For the text-containing cell, return its midpoint in [x, y] coordinate format. 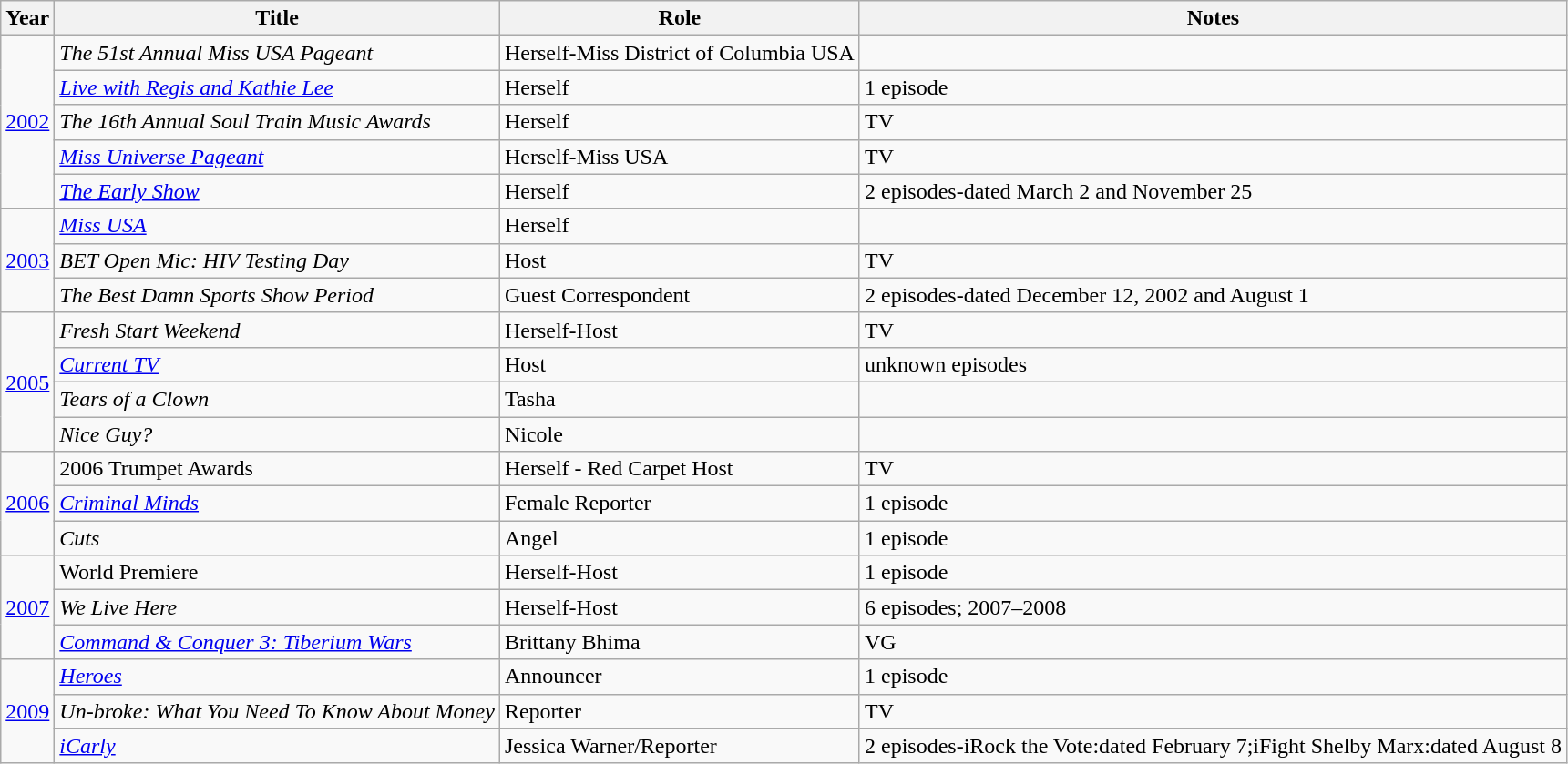
Miss Universe Pageant [277, 157]
Heroes [277, 677]
Role [680, 18]
We Live Here [277, 607]
Year [27, 18]
Nice Guy? [277, 434]
VG [1213, 642]
2005 [27, 382]
Tasha [680, 399]
Miss USA [277, 226]
Notes [1213, 18]
2007 [27, 607]
2006 [27, 504]
The 51st Annual Miss USA Pageant [277, 53]
Angel [680, 538]
The Best Damn Sports Show Period [277, 295]
World Premiere [277, 573]
Guest Correspondent [680, 295]
Jessica Warner/Reporter [680, 746]
unknown episodes [1213, 364]
Brittany Bhima [680, 642]
The 16th Annual Soul Train Music Awards [277, 122]
Herself-Miss USA [680, 157]
2009 [27, 711]
6 episodes; 2007–2008 [1213, 607]
iCarly [277, 746]
Live with Regis and Kathie Lee [277, 87]
Command & Conquer 3: Tiberium Wars [277, 642]
BET Open Mic: HIV Testing Day [277, 260]
Announcer [680, 677]
Reporter [680, 711]
Female Reporter [680, 504]
2 episodes-dated March 2 and November 25 [1213, 191]
2002 [27, 122]
Tears of a Clown [277, 399]
Criminal Minds [277, 504]
Current TV [277, 364]
2 episodes-dated December 12, 2002 and August 1 [1213, 295]
Nicole [680, 434]
Fresh Start Weekend [277, 330]
Cuts [277, 538]
Herself-Miss District of Columbia USA [680, 53]
Title [277, 18]
The Early Show [277, 191]
2003 [27, 260]
2006 Trumpet Awards [277, 469]
Herself - Red Carpet Host [680, 469]
2 episodes-iRock the Vote:dated February 7;iFight Shelby Marx:dated August 8 [1213, 746]
Un-broke: What You Need To Know About Money [277, 711]
